Return (x, y) of the center of cell containing provided text 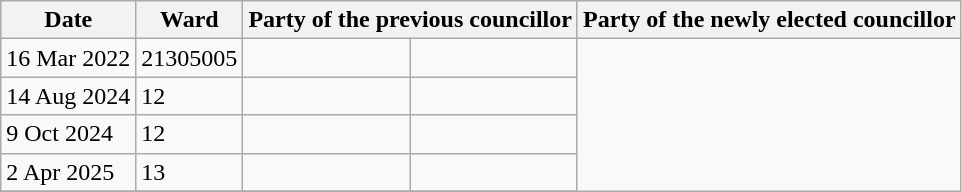
Party of the newly elected councillor (769, 20)
Party of the previous councillor (410, 20)
9 Oct 2024 (68, 134)
13 (190, 172)
14 Aug 2024 (68, 96)
2 Apr 2025 (68, 172)
16 Mar 2022 (68, 58)
Ward (190, 20)
Date (68, 20)
21305005 (190, 58)
